Provide the (x, y) coordinate of the cell's center where the given text is located.  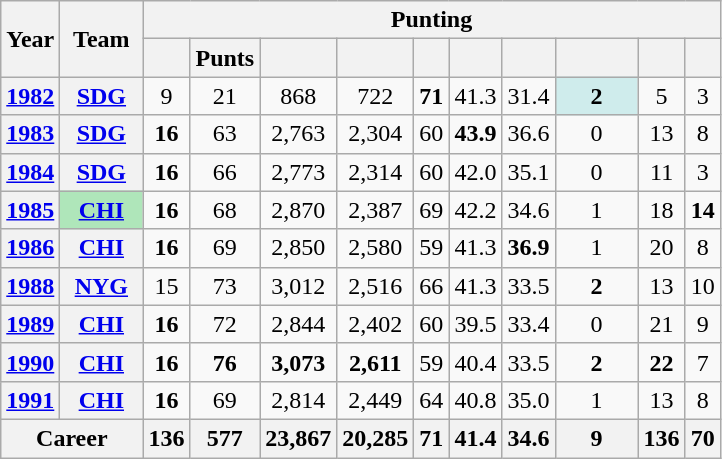
11 (662, 172)
Year (30, 39)
2,844 (298, 324)
Team (102, 39)
36.6 (528, 134)
577 (225, 438)
64 (432, 400)
63 (225, 134)
1986 (30, 248)
7 (702, 362)
18 (662, 210)
40.4 (476, 362)
14 (702, 210)
1991 (30, 400)
20 (662, 248)
35.0 (528, 400)
1983 (30, 134)
3,073 (298, 362)
1988 (30, 286)
1985 (30, 210)
2,387 (376, 210)
43.9 (476, 134)
2,402 (376, 324)
72 (225, 324)
2,580 (376, 248)
35.1 (528, 172)
868 (298, 96)
2,314 (376, 172)
3,012 (298, 286)
41.4 (476, 438)
31.4 (528, 96)
5 (662, 96)
2,814 (298, 400)
1990 (30, 362)
73 (225, 286)
42.0 (476, 172)
2,611 (376, 362)
1984 (30, 172)
39.5 (476, 324)
722 (376, 96)
76 (225, 362)
2,304 (376, 134)
15 (166, 286)
20,285 (376, 438)
Punts (225, 58)
23,867 (298, 438)
2,449 (376, 400)
10 (702, 286)
40.8 (476, 400)
2,516 (376, 286)
2,870 (298, 210)
70 (702, 438)
42.2 (476, 210)
1982 (30, 96)
2,763 (298, 134)
36.9 (528, 248)
33.4 (528, 324)
Career (72, 438)
2,773 (298, 172)
22 (662, 362)
Punting (432, 20)
68 (225, 210)
2,850 (298, 248)
1989 (30, 324)
NYG (102, 286)
